For the text-containing cell, return its midpoint in (X, Y) coordinate format. 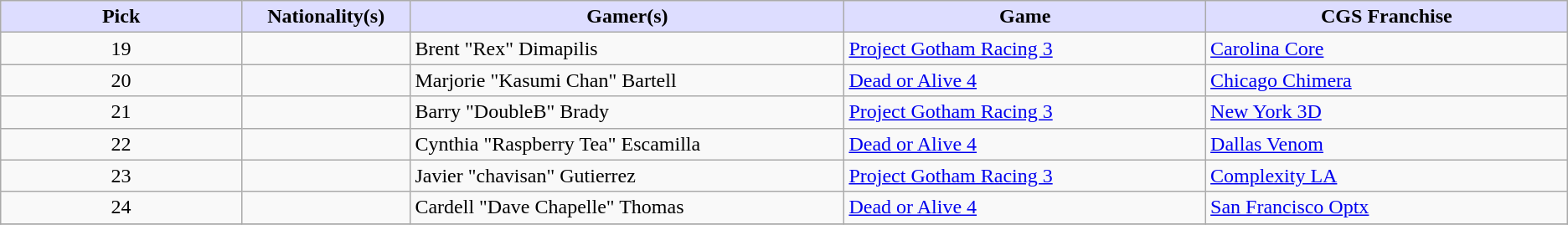
19 (121, 49)
Cardell "Dave Chapelle" Thomas (627, 207)
New York 3D (1387, 112)
Carolina Core (1387, 49)
24 (121, 207)
Barry "DoubleB" Brady (627, 112)
Game (1025, 17)
Brent "Rex" Dimapilis (627, 49)
San Francisco Optx (1387, 207)
21 (121, 112)
Gamer(s) (627, 17)
Javier "chavisan" Gutierrez (627, 176)
Nationality(s) (325, 17)
Cynthia "Raspberry Tea" Escamilla (627, 144)
Pick (121, 17)
Dallas Venom (1387, 144)
23 (121, 176)
22 (121, 144)
CGS Franchise (1387, 17)
Chicago Chimera (1387, 80)
Marjorie "Kasumi Chan" Bartell (627, 80)
20 (121, 80)
Complexity LA (1387, 176)
